Identify which cell holds the provided text, then report its (x, y) central coordinate. 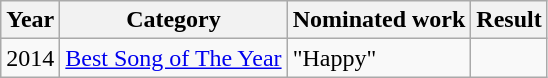
"Happy" (379, 58)
Best Song of The Year (174, 58)
Year (30, 20)
Category (174, 20)
Result (509, 20)
2014 (30, 58)
Nominated work (379, 20)
